Find where the given text appears and provide that cell's center as [x, y] coordinate. 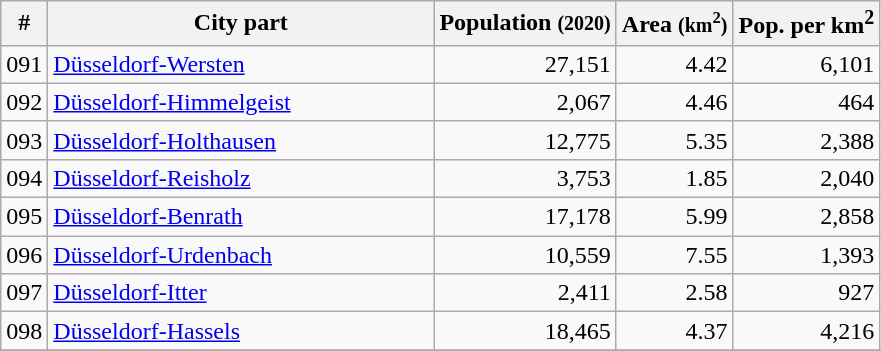
Düsseldorf-Wersten [241, 64]
464 [806, 102]
4.37 [674, 331]
Düsseldorf-Itter [241, 293]
098 [24, 331]
2,040 [806, 178]
12,775 [525, 140]
4.42 [674, 64]
Düsseldorf-Urdenbach [241, 255]
2,858 [806, 217]
Düsseldorf-Himmelgeist [241, 102]
927 [806, 293]
5.99 [674, 217]
095 [24, 217]
2,388 [806, 140]
4,216 [806, 331]
4.46 [674, 102]
Düsseldorf-Reisholz [241, 178]
27,151 [525, 64]
092 [24, 102]
093 [24, 140]
1,393 [806, 255]
# [24, 24]
096 [24, 255]
2.58 [674, 293]
091 [24, 64]
Population (2020) [525, 24]
2,067 [525, 102]
Düsseldorf-Benrath [241, 217]
3,753 [525, 178]
094 [24, 178]
10,559 [525, 255]
1.85 [674, 178]
Area (km2) [674, 24]
Düsseldorf-Holthausen [241, 140]
6,101 [806, 64]
097 [24, 293]
5.35 [674, 140]
Düsseldorf-Hassels [241, 331]
7.55 [674, 255]
17,178 [525, 217]
2,411 [525, 293]
18,465 [525, 331]
City part [241, 24]
Pop. per km2 [806, 24]
